Return the [X, Y] coordinate for the center point of the cell that contains the specified text.  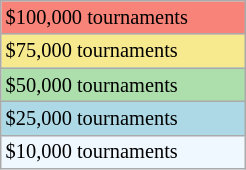
$75,000 tournaments [124, 51]
$100,000 tournaments [124, 17]
$10,000 tournaments [124, 152]
$25,000 tournaments [124, 118]
$50,000 tournaments [124, 85]
